Extract the (X, Y) coordinate from the center of the cell holding the provided text.  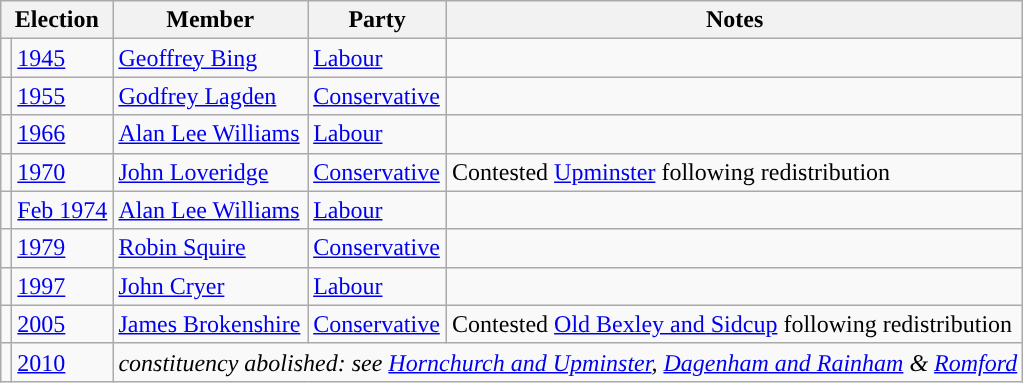
Robin Squire (210, 248)
Notes (735, 20)
Member (210, 20)
1997 (62, 286)
Godfrey Lagden (210, 96)
1945 (62, 58)
1970 (62, 172)
John Cryer (210, 286)
James Brokenshire (210, 324)
1979 (62, 248)
Feb 1974 (62, 210)
1955 (62, 96)
Party (378, 20)
constituency abolished: see Hornchurch and Upminster, Dagenham and Rainham & Romford (568, 362)
2005 (62, 324)
Contested Upminster following redistribution (735, 172)
2010 (62, 362)
Geoffrey Bing (210, 58)
1966 (62, 134)
John Loveridge (210, 172)
Election (57, 20)
Contested Old Bexley and Sidcup following redistribution (735, 324)
